Provide the [x, y] coordinate of the cell's center where the given text is located.  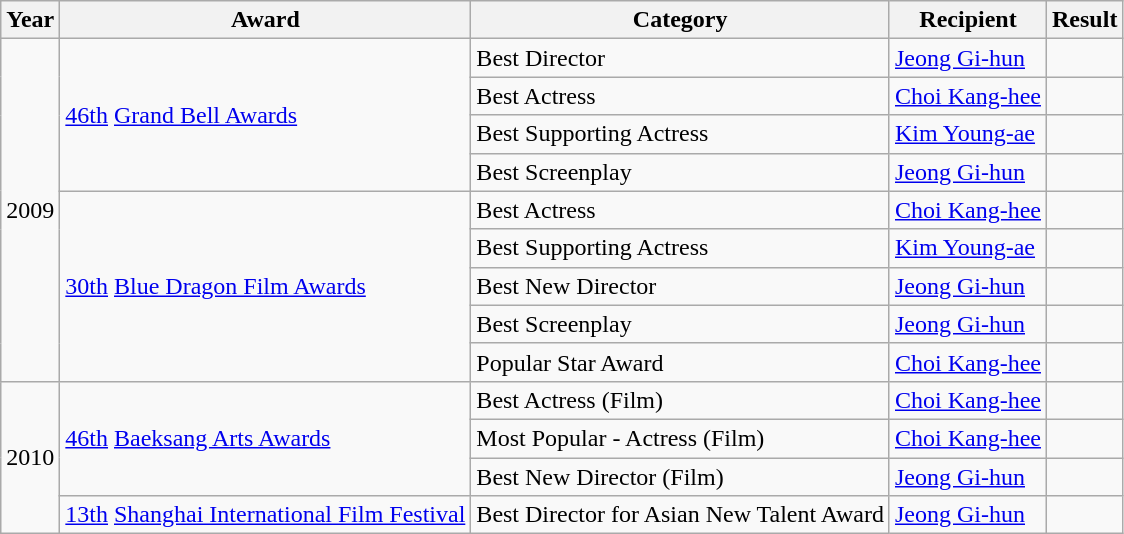
Recipient [968, 20]
Best New Director (Film) [680, 477]
Category [680, 20]
2009 [30, 210]
46th Grand Bell Awards [266, 115]
Best Director [680, 58]
Result [1085, 20]
Award [266, 20]
Best Director for Asian New Talent Award [680, 515]
Best Actress (Film) [680, 400]
30th Blue Dragon Film Awards [266, 286]
Year [30, 20]
Popular Star Award [680, 362]
13th Shanghai International Film Festival [266, 515]
2010 [30, 457]
46th Baeksang Arts Awards [266, 438]
Best New Director [680, 286]
Most Popular - Actress (Film) [680, 438]
